Return [x, y] of the center of cell containing provided text 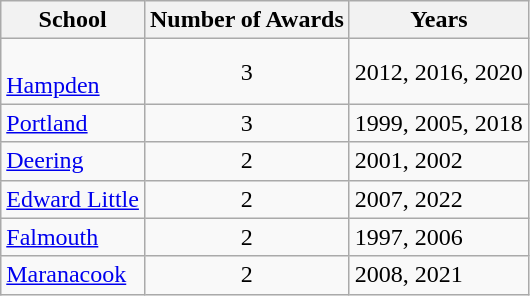
2001, 2002 [438, 161]
Hampden [73, 72]
Portland [73, 123]
2008, 2021 [438, 275]
Falmouth [73, 237]
1999, 2005, 2018 [438, 123]
Deering [73, 161]
Edward Little [73, 199]
School [73, 20]
2007, 2022 [438, 199]
1997, 2006 [438, 237]
Years [438, 20]
Number of Awards [246, 20]
Maranacook [73, 275]
2012, 2016, 2020 [438, 72]
